Return [X, Y] of the center of cell containing provided text 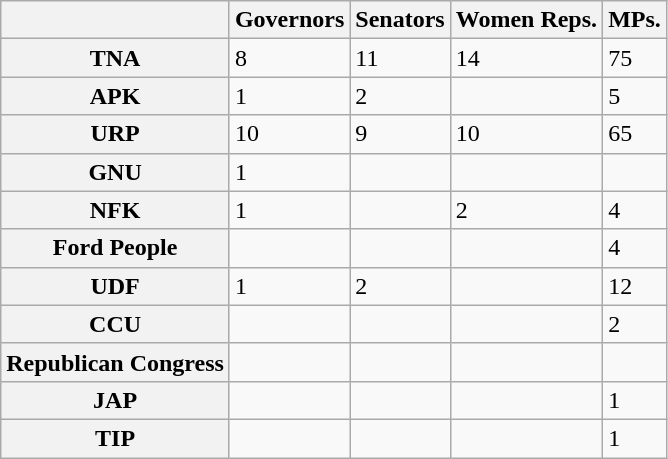
APK [116, 96]
14 [526, 58]
8 [289, 58]
URP [116, 134]
JAP [116, 400]
11 [400, 58]
Governors [289, 20]
TNA [116, 58]
12 [635, 286]
Republican Congress [116, 362]
65 [635, 134]
Women Reps. [526, 20]
5 [635, 96]
GNU [116, 172]
TIP [116, 438]
Ford People [116, 248]
Senators [400, 20]
75 [635, 58]
NFK [116, 210]
CCU [116, 324]
MPs. [635, 20]
9 [400, 134]
UDF [116, 286]
